Extract the [x, y] coordinate from the center of the cell holding the provided text.  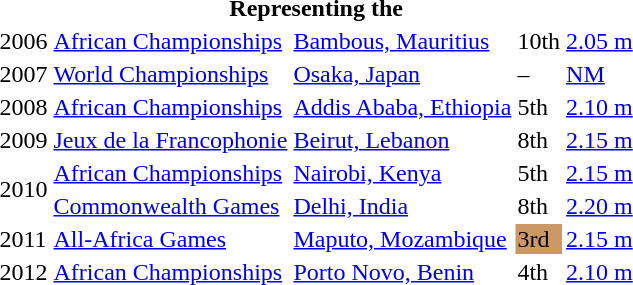
Jeux de la Francophonie [170, 140]
Addis Ababa, Ethiopia [402, 107]
– [539, 74]
Maputo, Mozambique [402, 239]
3rd [539, 239]
All-Africa Games [170, 239]
Delhi, India [402, 206]
10th [539, 41]
Nairobi, Kenya [402, 173]
Commonwealth Games [170, 206]
Bambous, Mauritius [402, 41]
World Championships [170, 74]
Beirut, Lebanon [402, 140]
Osaka, Japan [402, 74]
